Search for the cell housing the specified text and yield its [x, y] center coordinate. 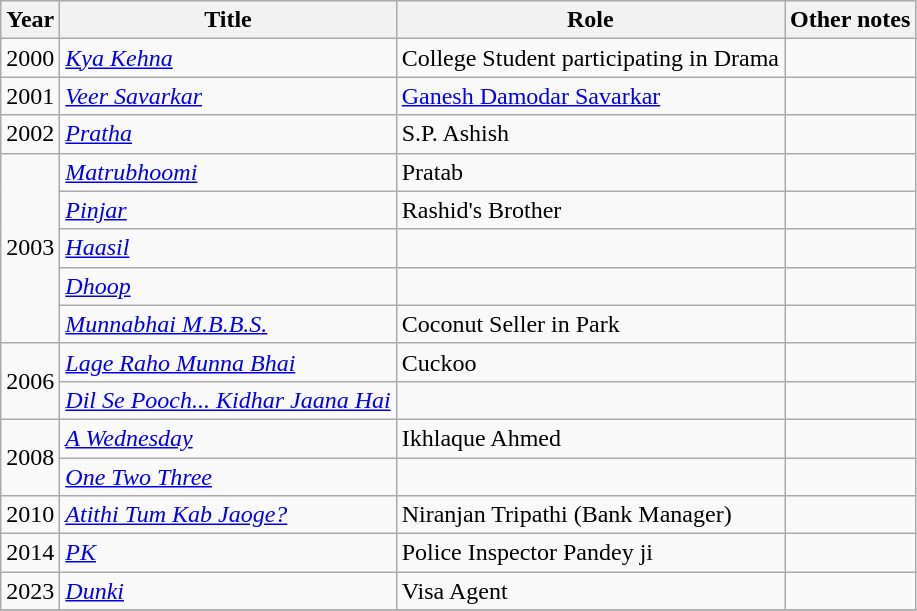
Niranjan Tripathi (Bank Manager) [590, 515]
Ikhlaque Ahmed [590, 438]
S.P. Ashish [590, 134]
2002 [30, 134]
Dil Se Pooch... Kidhar Jaana Hai [228, 400]
Year [30, 20]
2000 [30, 58]
Pinjar [228, 210]
2008 [30, 457]
2023 [30, 591]
Dunki [228, 591]
PK [228, 553]
Ganesh Damodar Savarkar [590, 96]
Cuckoo [590, 362]
2010 [30, 515]
Rashid's Brother [590, 210]
2003 [30, 248]
2014 [30, 553]
Other notes [850, 20]
Police Inspector Pandey ji [590, 553]
2006 [30, 381]
College Student participating in Drama [590, 58]
Pratha [228, 134]
Munnabhai M.B.B.S. [228, 324]
Kya Kehna [228, 58]
Role [590, 20]
Dhoop [228, 286]
Lage Raho Munna Bhai [228, 362]
Atithi Tum Kab Jaoge? [228, 515]
Coconut Seller in Park [590, 324]
Haasil [228, 248]
A Wednesday [228, 438]
2001 [30, 96]
Matrubhoomi [228, 172]
Pratab [590, 172]
Title [228, 20]
One Two Three [228, 477]
Veer Savarkar [228, 96]
Visa Agent [590, 591]
